Identify which cell holds the provided text, then report its [X, Y] central coordinate. 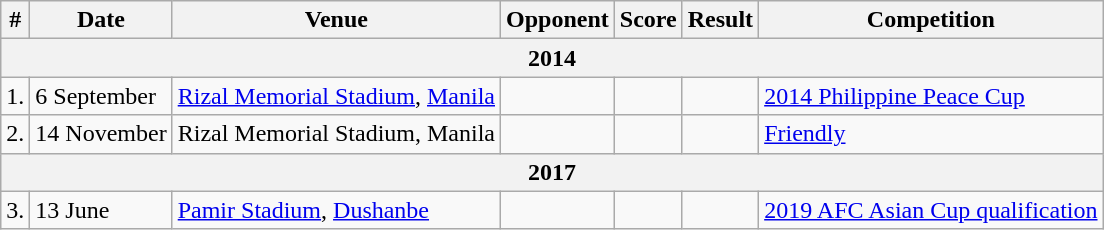
2. [16, 134]
Date [101, 20]
Result [720, 20]
Competition [931, 20]
2019 AFC Asian Cup qualification [931, 210]
Venue [336, 20]
Friendly [931, 134]
# [16, 20]
14 November [101, 134]
Pamir Stadium, Dushanbe [336, 210]
13 June [101, 210]
6 September [101, 96]
3. [16, 210]
Score [648, 20]
2017 [552, 172]
2014 [552, 58]
1. [16, 96]
Opponent [558, 20]
2014 Philippine Peace Cup [931, 96]
